Detect which cell encompasses the target text, then output its [x, y] center coordinate. 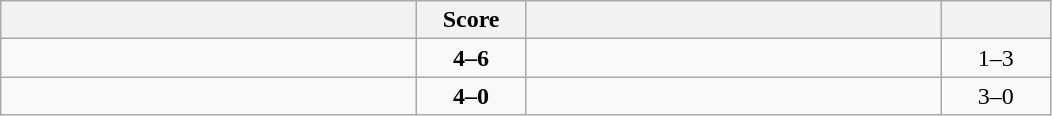
1–3 [996, 58]
3–0 [996, 96]
4–6 [472, 58]
4–0 [472, 96]
Score [472, 20]
